Determine the (X, Y) coordinate at the center of the cell enclosing the given text.  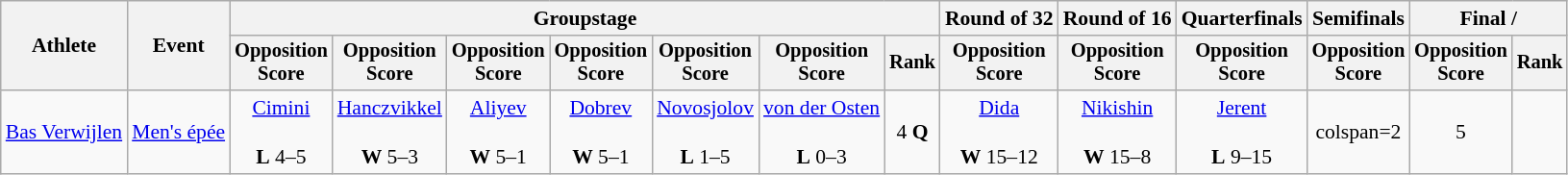
Quarterfinals (1242, 18)
4 Q (912, 133)
DobrevW 5–1 (602, 133)
NovosjolovL 1–5 (706, 133)
JerentL 9–15 (1242, 133)
NikishinW 15–8 (1117, 133)
Men's épée (179, 133)
Bas Verwijlen (63, 133)
Round of 32 (1000, 18)
AliyevW 5–1 (498, 133)
CiminiL 4–5 (281, 133)
HanczvikkelW 5–3 (390, 133)
Semifinals (1359, 18)
5 (1461, 133)
Final / (1488, 18)
colspan=2 (1359, 133)
Round of 16 (1117, 18)
DidaW 15–12 (1000, 133)
Athlete (63, 46)
von der OstenL 0–3 (821, 133)
Event (179, 46)
Groupstage (585, 18)
